Find where the given text appears and provide that cell's center as [X, Y] coordinate. 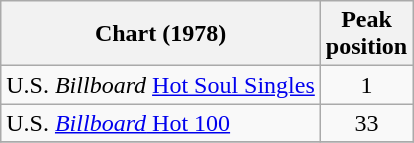
Peak position [366, 34]
1 [366, 85]
U.S. Billboard Hot 100 [161, 123]
Chart (1978) [161, 34]
33 [366, 123]
U.S. Billboard Hot Soul Singles [161, 85]
